Identify which cell holds the provided text, then report its (X, Y) central coordinate. 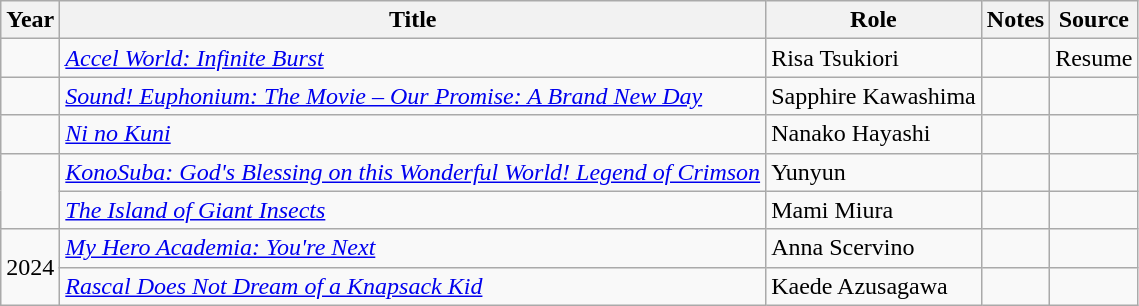
Rascal Does Not Dream of a Knapsack Kid (413, 286)
Role (874, 20)
Yunyun (874, 172)
Ni no Kuni (413, 134)
Title (413, 20)
Sapphire Kawashima (874, 96)
Accel World: Infinite Burst (413, 58)
Notes (1015, 20)
My Hero Academia: You're Next (413, 248)
Anna Scervino (874, 248)
Mami Miura (874, 210)
2024 (30, 267)
Kaede Azusagawa (874, 286)
Risa Tsukiori (874, 58)
Resume (1094, 58)
Sound! Euphonium: The Movie – Our Promise: A Brand New Day (413, 96)
KonoSuba: God's Blessing on this Wonderful World! Legend of Crimson (413, 172)
Source (1094, 20)
The Island of Giant Insects (413, 210)
Nanako Hayashi (874, 134)
Year (30, 20)
